Return [x, y] of the center of cell containing provided text 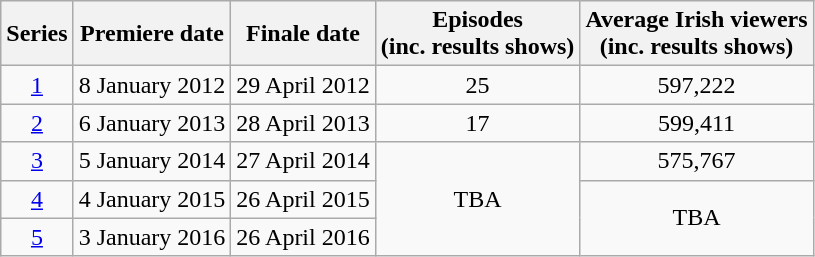
Finale date [303, 34]
3 January 2016 [152, 237]
Premiere date [152, 34]
26 April 2016 [303, 237]
Episodes(inc. results shows) [478, 34]
3 [37, 161]
17 [478, 123]
5 [37, 237]
4 [37, 199]
27 April 2014 [303, 161]
4 January 2015 [152, 199]
2 [37, 123]
575,767 [696, 161]
8 January 2012 [152, 85]
5 January 2014 [152, 161]
6 January 2013 [152, 123]
25 [478, 85]
597,222 [696, 85]
28 April 2013 [303, 123]
29 April 2012 [303, 85]
26 April 2015 [303, 199]
1 [37, 85]
599,411 [696, 123]
Series [37, 34]
Average Irish viewers(inc. results shows) [696, 34]
